From the cell containing the given text, extract its center point as [x, y] coordinate. 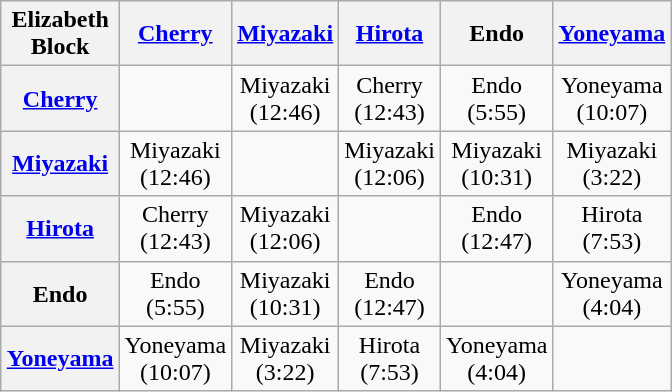
Elizabeth Block [60, 34]
